Extract the [X, Y] coordinate from the center of the cell holding the provided text.  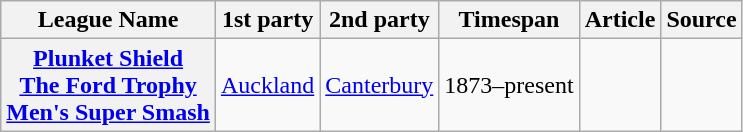
Article [620, 20]
League Name [108, 20]
Canterbury [380, 85]
2nd party [380, 20]
Plunket Shield The Ford Trophy Men's Super Smash [108, 85]
1st party [267, 20]
1873–present [509, 85]
Auckland [267, 85]
Timespan [509, 20]
Source [702, 20]
